Locate the cell with the specified text and output its (X, Y) center coordinate. 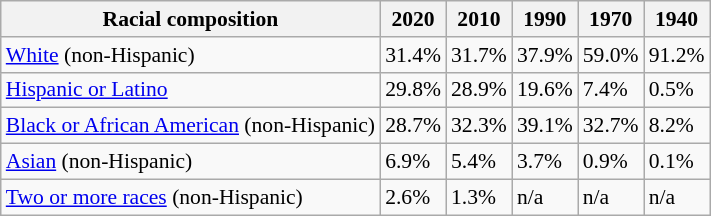
1990 (545, 19)
White (non-Hispanic) (190, 55)
28.7% (413, 126)
8.2% (677, 126)
Asian (non-Hispanic) (190, 162)
91.2% (677, 55)
1970 (611, 19)
2010 (479, 19)
3.7% (545, 162)
5.4% (479, 162)
Hispanic or Latino (190, 90)
7.4% (611, 90)
37.9% (545, 55)
2020 (413, 19)
28.9% (479, 90)
32.3% (479, 126)
0.1% (677, 162)
0.5% (677, 90)
29.8% (413, 90)
39.1% (545, 126)
1940 (677, 19)
Racial composition (190, 19)
31.7% (479, 55)
Black or African American (non-Hispanic) (190, 126)
59.0% (611, 55)
2.6% (413, 197)
31.4% (413, 55)
6.9% (413, 162)
1.3% (479, 197)
32.7% (611, 126)
19.6% (545, 90)
0.9% (611, 162)
Two or more races (non-Hispanic) (190, 197)
